Pinpoint the cell where the given text exists, returning its (X, Y) midpoint coordinate. 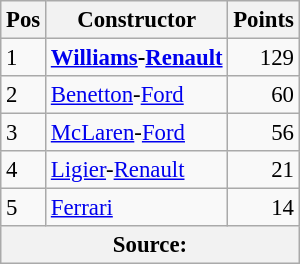
14 (264, 208)
Constructor (137, 20)
60 (264, 95)
Ligier-Renault (137, 170)
1 (24, 58)
Williams-Renault (137, 58)
56 (264, 133)
129 (264, 58)
3 (24, 133)
Ferrari (137, 208)
21 (264, 170)
McLaren-Ford (137, 133)
Points (264, 20)
2 (24, 95)
Source: (150, 245)
Pos (24, 20)
Benetton-Ford (137, 95)
4 (24, 170)
5 (24, 208)
